Detect which cell encompasses the target text, then output its [X, Y] center coordinate. 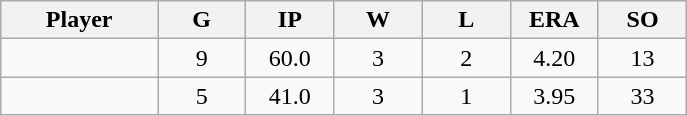
1 [466, 96]
41.0 [290, 96]
Player [80, 20]
60.0 [290, 58]
ERA [554, 20]
2 [466, 58]
9 [202, 58]
IP [290, 20]
W [378, 20]
13 [642, 58]
G [202, 20]
5 [202, 96]
SO [642, 20]
33 [642, 96]
4.20 [554, 58]
3.95 [554, 96]
L [466, 20]
